Scan for the cell matching the given text and deliver its (x, y) coordinate at center. 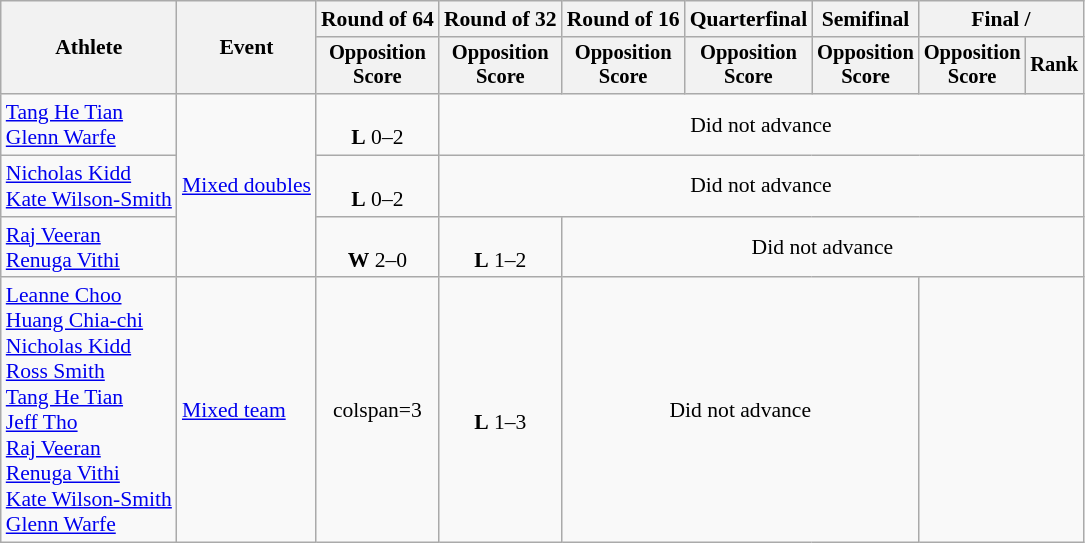
Tang He TianGlenn Warfe (89, 124)
Final / (1001, 19)
Event (246, 48)
L 1–3 (500, 410)
colspan=3 (378, 410)
Raj VeeranRenuga Vithi (89, 248)
Round of 32 (500, 19)
Quarterfinal (749, 19)
Mixed team (246, 410)
Nicholas KiddKate Wilson-Smith (89, 186)
W 2–0 (378, 248)
L 1–2 (500, 248)
Mixed doubles (246, 186)
Round of 64 (378, 19)
Athlete (89, 48)
Rank (1054, 66)
Round of 16 (624, 19)
Semifinal (866, 19)
Leanne ChooHuang Chia-chiNicholas KiddRoss SmithTang He TianJeff ThoRaj VeeranRenuga VithiKate Wilson-SmithGlenn Warfe (89, 410)
